Output the (X, Y) coordinate of the center of the cell containing the given text.  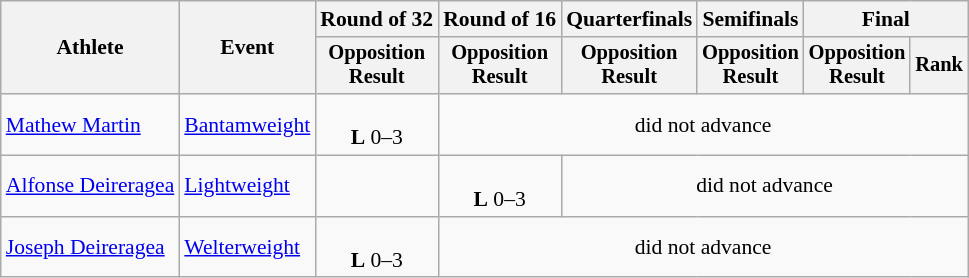
Round of 32 (376, 19)
Rank (939, 66)
Welterweight (247, 248)
Alfonse Deireragea (90, 186)
Joseph Deireragea (90, 248)
Athlete (90, 48)
Bantamweight (247, 124)
Quarterfinals (629, 19)
Mathew Martin (90, 124)
Semifinals (750, 19)
Lightweight (247, 186)
Final (886, 19)
Event (247, 48)
Round of 16 (500, 19)
